Return (X, Y) of the center of cell containing provided text 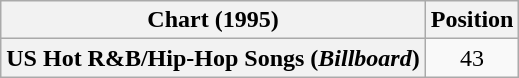
43 (472, 58)
US Hot R&B/Hip-Hop Songs (Billboard) (213, 58)
Chart (1995) (213, 20)
Position (472, 20)
